Scan for the cell matching the given text and deliver its [x, y] coordinate at center. 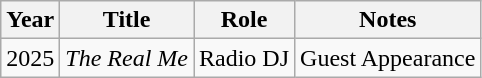
The Real Me [127, 58]
2025 [30, 58]
Radio DJ [244, 58]
Year [30, 20]
Guest Appearance [388, 58]
Title [127, 20]
Role [244, 20]
Notes [388, 20]
